Return the [x, y] coordinate for the center point of the cell that contains the specified text.  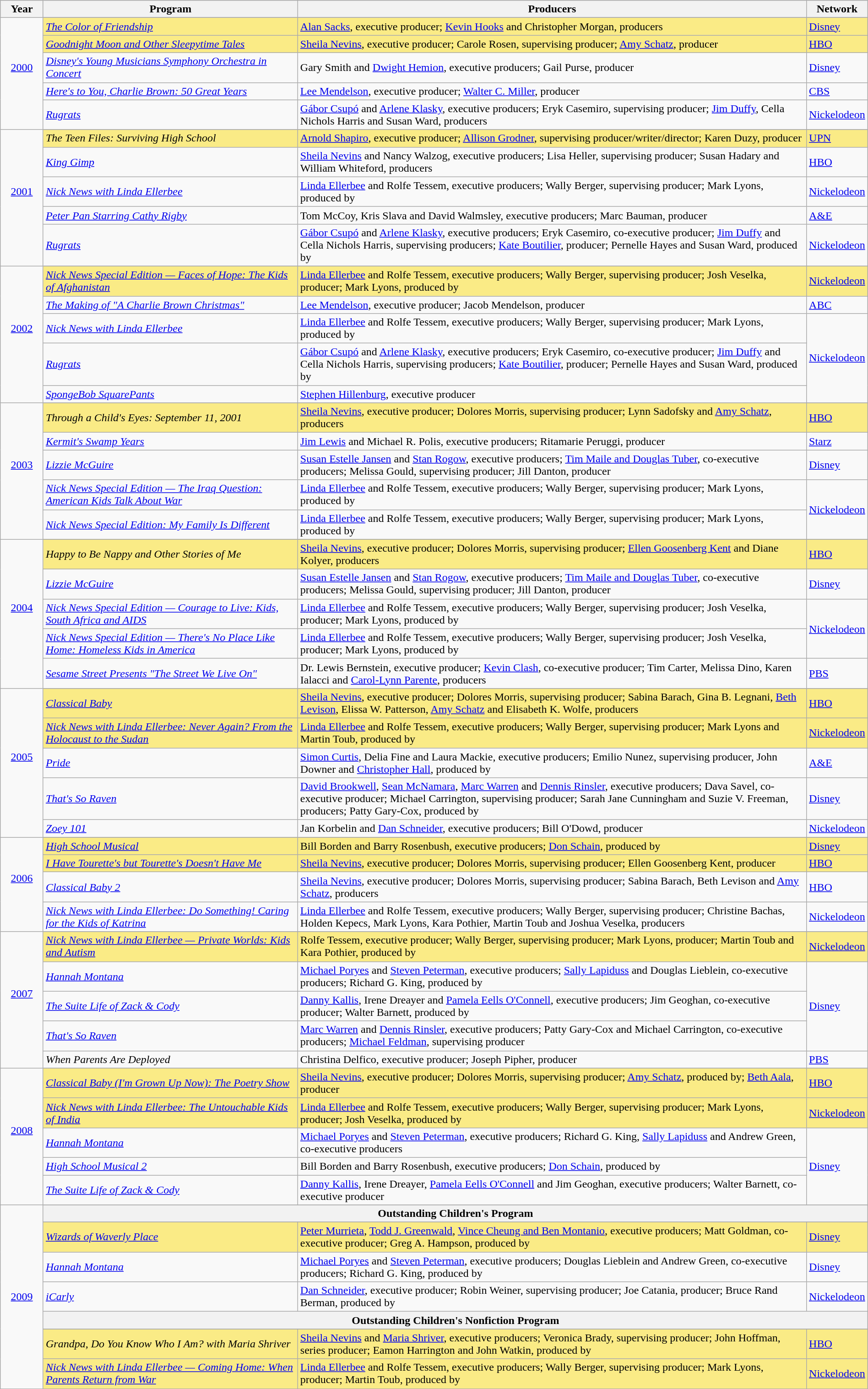
Producers [552, 9]
The Teen Files: Surviving High School [170, 138]
Tom McCoy, Kris Slava and David Walmsley, executive producers; Marc Bauman, producer [552, 215]
Kermit's Swamp Years [170, 441]
Here's to You, Charlie Brown: 50 Great Years [170, 91]
Gábor Csupó and Arlene Klasky, executive producers; Eryk Casemiro, supervising producer; Jim Duffy, Cella Nichols Harris and Susan Ward, producers [552, 114]
Danny Kallis, Irene Dreayer and Pamela Eells O'Connell, executive producers; Jim Geoghan, co-executive producer; Walter Barnett, produced by [552, 1006]
Linda Ellerbee and Rolfe Tessem, executive producers; Wally Berger, supervising producer; Mark Lyons and Martin Toub, produced by [552, 732]
Nick News Special Edition: My Family Is Different [170, 525]
Dan Schneider, executive producer; Robin Weiner, supervising producer; Joe Catania, producer; Bruce Rand Berman, produced by [552, 1297]
Sheila Nevins, executive producer; Dolores Morris, supervising producer; Amy Schatz, produced by; Beth Aala, producer [552, 1083]
Zoey 101 [170, 829]
2003 [22, 471]
Nick News with Linda Ellerbee — Coming Home: When Parents Return from War [170, 1373]
Sheila Nevins and Nancy Walzog, executive producers; Lisa Heller, supervising producer; Susan Hadary and William Whiteford, producers [552, 162]
Jim Lewis and Michael R. Polis, executive producers; Ritamarie Peruggi, producer [552, 441]
Sheila Nevins, executive producer; Dolores Morris, supervising producer; Ellen Goosenberg Kent and Diane Kolyer, producers [552, 554]
Linda Ellerbee and Rolfe Tessem, executive producers; Wally Berger, supervising producer; Mark Lyons, producer; Martin Toub, produced by [552, 1373]
King Gimp [170, 162]
2005 [22, 763]
Peter Pan Starring Cathy Rigby [170, 215]
Nick News Special Edition — The Iraq Question: American Kids Talk About War [170, 494]
Alan Sacks, executive producer; Kevin Hooks and Christopher Morgan, producers [552, 27]
Program [170, 9]
Nick News Special Edition — Courage to Live: Kids, South Africa and AIDS [170, 613]
The Color of Friendship [170, 27]
Sheila Nevins, executive producer; Dolores Morris, supervising producer; Sabina Barach, Beth Levison and Amy Schatz, producers [552, 887]
Outstanding Children's Nonfiction Program [455, 1320]
Nick News Special Edition — Faces of Hope: The Kids of Afghanistan [170, 281]
2001 [22, 198]
2007 [22, 1000]
Through a Child's Eyes: September 11, 2001 [170, 418]
UPN [837, 138]
Danny Kallis, Irene Dreayer, Pamela Eells O'Connell and Jim Geoghan, executive producers; Walter Barnett, co-executive producer [552, 1189]
Network [837, 9]
Lee Mendelson, executive producer; Walter C. Miller, producer [552, 91]
ABC [837, 304]
Nick News with Linda Ellerbee — Private Worlds: Kids and Autism [170, 947]
Sesame Street Presents "The Street We Live On" [170, 673]
CBS [837, 91]
SpongeBob SquarePants [170, 394]
Starz [837, 441]
Rolfe Tessem, executive producer; Wally Berger, supervising producer; Mark Lyons, producer; Martin Toub and Kara Pothier, produced by [552, 947]
Michael Poryes and Steven Peterman, executive producers; Richard G. King, Sally Lapiduss and Andrew Green, co-executive producers [552, 1143]
2002 [22, 334]
Classical Baby [170, 703]
Linda Ellerbee and Rolfe Tessem, executive producers; Wally Berger, supervising producer; Mark Lyons, producer; Josh Veselka, produced by [552, 1112]
I Have Tourette's but Tourette's Doesn't Have Me [170, 863]
Nick News with Linda Ellerbee: The Untouchable Kids of India [170, 1112]
The Making of "A Charlie Brown Christmas" [170, 304]
Happy to Be Nappy and Other Stories of Me [170, 554]
Pride [170, 763]
Sheila Nevins, executive producer; Carole Rosen, supervising producer; Amy Schatz, producer [552, 44]
Goodnight Moon and Other Sleepytime Tales [170, 44]
Jan Korbelin and Dan Schneider, executive producers; Bill O'Dowd, producer [552, 829]
Grandpa, Do You Know Who I Am? with Maria Shriver [170, 1344]
Classical Baby 2 [170, 887]
Wizards of Waverly Place [170, 1237]
Arnold Shapiro, executive producer; Allison Grodner, supervising producer/writer/director; Karen Duzy, producer [552, 138]
Disney's Young Musicians Symphony Orchestra in Concert [170, 68]
Classical Baby (I'm Grown Up Now): The Poetry Show [170, 1083]
Lee Mendelson, executive producer; Jacob Mendelson, producer [552, 304]
Sheila Nevins, executive producer; Dolores Morris, supervising producer; Lynn Sadofsky and Amy Schatz, producers [552, 418]
Christina Delfico, executive producer; Joseph Pipher, producer [552, 1059]
2004 [22, 613]
Nick News with Linda Ellerbee: Never Again? From the Holocaust to the Sudan [170, 732]
Simon Curtis, Delia Fine and Laura Mackie, executive producers; Emilio Nunez, supervising producer, John Downer and Christopher Hall, produced by [552, 763]
High School Musical 2 [170, 1166]
Stephen Hillenburg, executive producer [552, 394]
2000 [22, 74]
High School Musical [170, 846]
Nick News Special Edition — There's No Place Like Home: Homeless Kids in America [170, 644]
2006 [22, 884]
Outstanding Children's Program [455, 1214]
Sheila Nevins, executive producer; Dolores Morris, supervising producer; Ellen Goosenberg Kent, producer [552, 863]
Nick News with Linda Ellerbee: Do Something! Caring for the Kids of Katrina [170, 917]
When Parents Are Deployed [170, 1059]
Michael Poryes and Steven Peterman, executive producers; Douglas Lieblein and Andrew Green, co-executive producers; Richard G. King, produced by [552, 1267]
Gary Smith and Dwight Hemion, executive producers; Gail Purse, producer [552, 68]
iCarly [170, 1297]
2008 [22, 1136]
Year [22, 9]
2009 [22, 1297]
Michael Poryes and Steven Peterman, executive producers; Sally Lapiduss and Douglas Lieblein, co-executive producers; Richard G. King, produced by [552, 976]
